Locate the cell with the specified text and output its [X, Y] center coordinate. 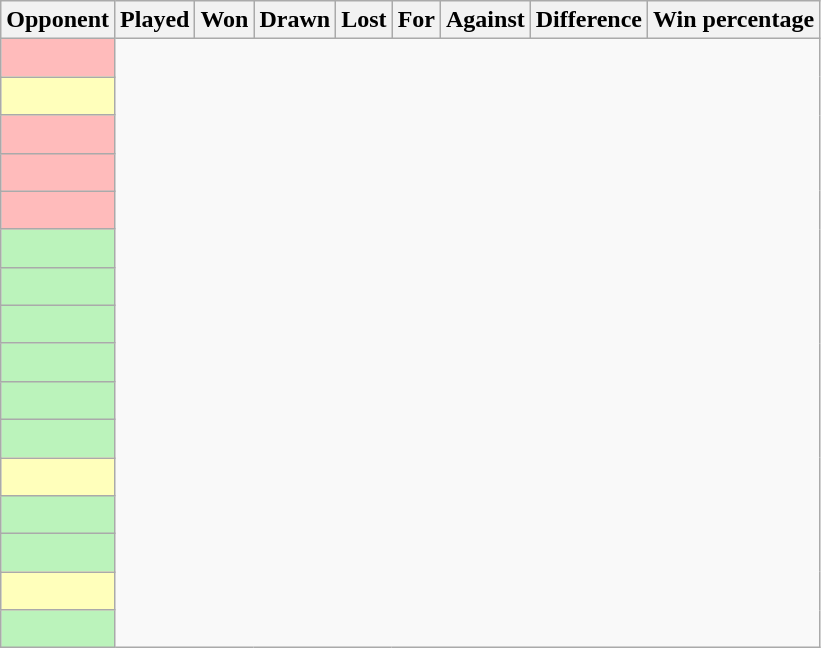
For [416, 20]
Drawn [295, 20]
Win percentage [733, 20]
Lost [364, 20]
Won [224, 20]
Difference [588, 20]
Played [155, 20]
Against [486, 20]
Opponent [58, 20]
